Locate the cell with the specified text and output its [x, y] center coordinate. 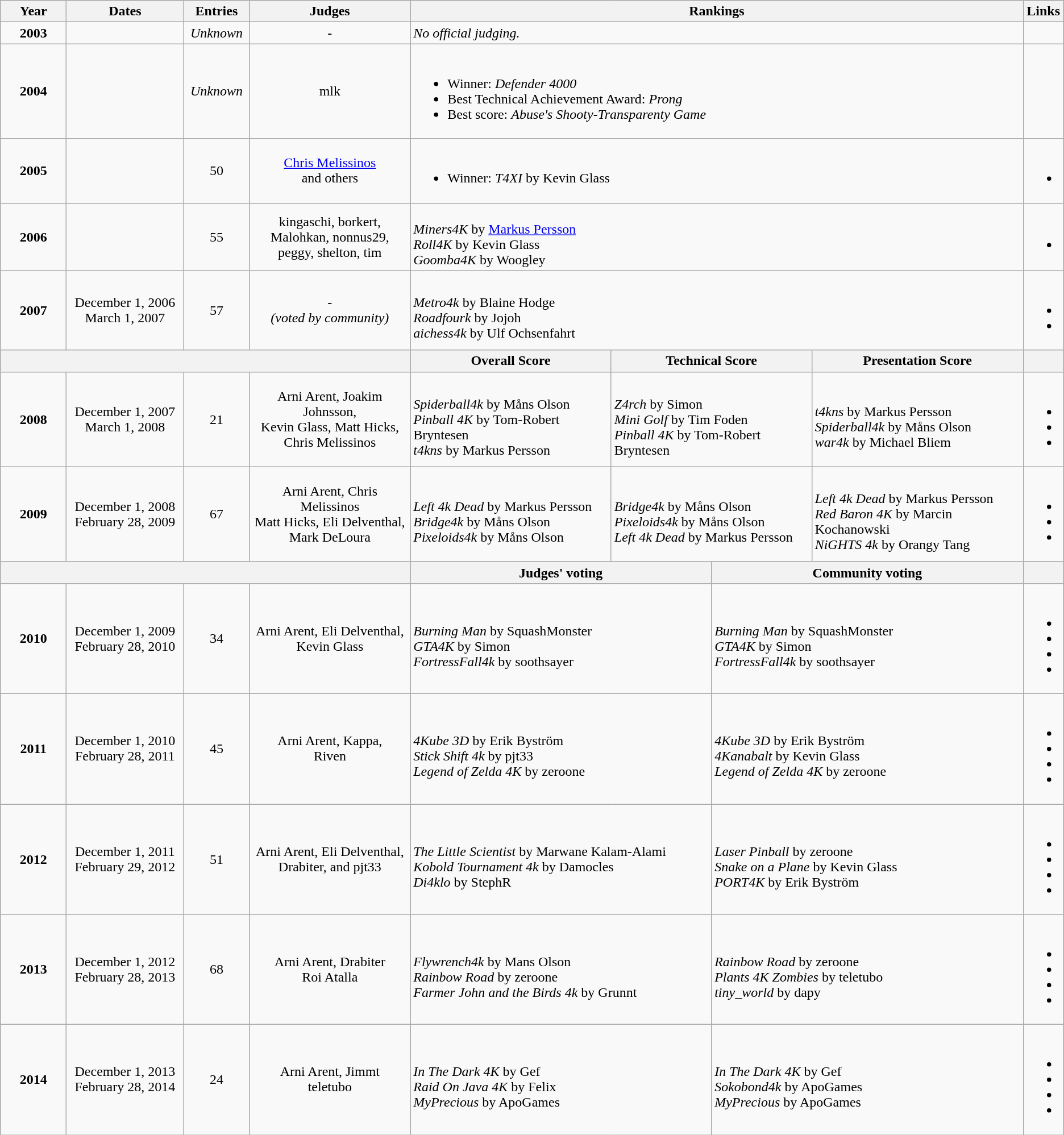
Arni Arent, Joakim Johnsson,Kevin Glass, Matt Hicks,Chris Melissinos [330, 419]
2004 [34, 91]
Chris Melissinosand others [330, 171]
68 [217, 970]
2012 [34, 859]
4Kube 3D by Erik Byström 4Kanabalt by Kevin Glass Legend of Zelda 4K by zeroone [867, 749]
Arni Arent, DrabiterRoi Atalla [330, 970]
Arni Arent, Chris MelissinosMatt Hicks, Eli Delventhal,Mark DeLoura [330, 514]
mlk [330, 91]
4Kube 3D by Erik Byström Stick Shift 4k by pjt33 Legend of Zelda 4K by zeroone [561, 749]
2008 [34, 419]
Presentation Score [917, 361]
December 1, 2008February 28, 2009 [125, 514]
Dates [125, 11]
Technical Score [712, 361]
Laser Pinball by zeroone Snake on a Plane by Kevin Glass PORT4K by Erik Byström [867, 859]
December 1, 2011February 29, 2012 [125, 859]
Arni Arent, Eli Delventhal,Kevin Glass [330, 638]
51 [217, 859]
Miners4K by Markus Persson Roll4K by Kevin Glass Goomba4K by Woogley [717, 236]
The Little Scientist by Marwane Kalam-Alami Kobold Tournament 4k by Damocles Di4klo by StephR [561, 859]
- [330, 33]
Winner: Defender 4000Best Technical Achievement Award: ProngBest score: Abuse's Shooty-Transparenty Game [717, 91]
24 [217, 1080]
Left 4k Dead by Markus Persson Bridge4k by Måns Olson Pixeloids4k by Måns Olson [511, 514]
67 [217, 514]
Entries [217, 11]
-(voted by community) [330, 310]
21 [217, 419]
Arni Arent, Jimmtteletubo [330, 1080]
57 [217, 310]
Spiderball4k by Måns Olson Pinball 4K by Tom-Robert Bryntesen t4kns by Markus Persson [511, 419]
Rainbow Road by zeroone Plants 4K Zombies by teletubo tiny_world by dapy [867, 970]
45 [217, 749]
2006 [34, 236]
2007 [34, 310]
Left 4k Dead by Markus Persson Red Baron 4K by Marcin Kochanowski NiGHTS 4k by Orangy Tang [917, 514]
December 1, 2006March 1, 2007 [125, 310]
2009 [34, 514]
50 [217, 171]
December 1, 2009February 28, 2010 [125, 638]
No official judging. [717, 33]
Judges [330, 11]
kingaschi, borkert,Malohkan, nonnus29,peggy, shelton, tim [330, 236]
In The Dark 4K by Gef Sokobond4k by ApoGames MyPrecious by ApoGames [867, 1080]
2005 [34, 171]
55 [217, 236]
34 [217, 638]
December 1, 2010February 28, 2011 [125, 749]
Z4rch by Simon Mini Golf by Tim Foden Pinball 4K by Tom-Robert Bryntesen [712, 419]
2011 [34, 749]
Metro4k by Blaine Hodge Roadfourk by Jojoh aichess4k by Ulf Ochsenfahrt [717, 310]
Community voting [867, 572]
Judges' voting [561, 572]
Arni Arent, Eli Delventhal,Drabiter, and pjt33 [330, 859]
Overall Score [511, 361]
December 1, 2007March 1, 2008 [125, 419]
December 1, 2012February 28, 2013 [125, 970]
Year [34, 11]
2013 [34, 970]
Bridge4k by Måns Olson Pixeloids4k by Måns Olson Left 4k Dead by Markus Persson [712, 514]
2003 [34, 33]
In The Dark 4K by Gef Raid On Java 4K by Felix MyPrecious by ApoGames [561, 1080]
Arni Arent, Kappa,Riven [330, 749]
Flywrench4k by Mans Olson Rainbow Road by zeroone Farmer John and the Birds 4k by Grunnt [561, 970]
2010 [34, 638]
Rankings [717, 11]
Winner: T4XI by Kevin Glass [717, 171]
December 1, 2013February 28, 2014 [125, 1080]
Links [1044, 11]
2014 [34, 1080]
t4kns by Markus Persson Spiderball4k by Måns Olson war4k by Michael Bliem [917, 419]
